From the cell containing the given text, extract its center point as [x, y] coordinate. 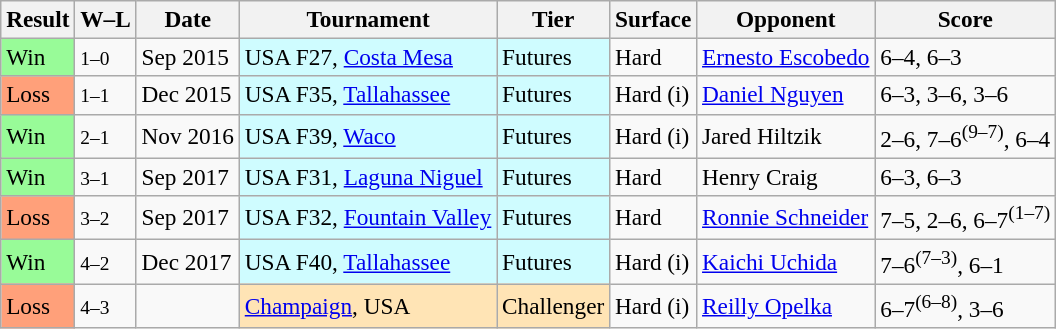
1–1 [106, 95]
7–6(7–3), 6–1 [966, 261]
6–7(6–8), 3–6 [966, 306]
Kaichi Uchida [786, 261]
USA F31, Laguna Niguel [368, 177]
W–L [106, 19]
Nov 2016 [188, 136]
Surface [654, 19]
Daniel Nguyen [786, 95]
Tier [554, 19]
Sep 2015 [188, 57]
Score [966, 19]
6–3, 3–6, 3–6 [966, 95]
3–1 [106, 177]
Result [38, 19]
Ronnie Schneider [786, 217]
Dec 2015 [188, 95]
Dec 2017 [188, 261]
2–6, 7–6(9–7), 6–4 [966, 136]
Jared Hiltzik [786, 136]
USA F39, Waco [368, 136]
4–3 [106, 306]
6–3, 6–3 [966, 177]
2–1 [106, 136]
USA F35, Tallahassee [368, 95]
Challenger [554, 306]
USA F40, Tallahassee [368, 261]
Date [188, 19]
Reilly Opelka [786, 306]
3–2 [106, 217]
Henry Craig [786, 177]
6–4, 6–3 [966, 57]
4–2 [106, 261]
USA F27, Costa Mesa [368, 57]
1–0 [106, 57]
7–5, 2–6, 6–7(1–7) [966, 217]
Tournament [368, 19]
Opponent [786, 19]
Ernesto Escobedo [786, 57]
USA F32, Fountain Valley [368, 217]
Champaign, USA [368, 306]
